Find where the given text appears and provide that cell's center as (X, Y) coordinate. 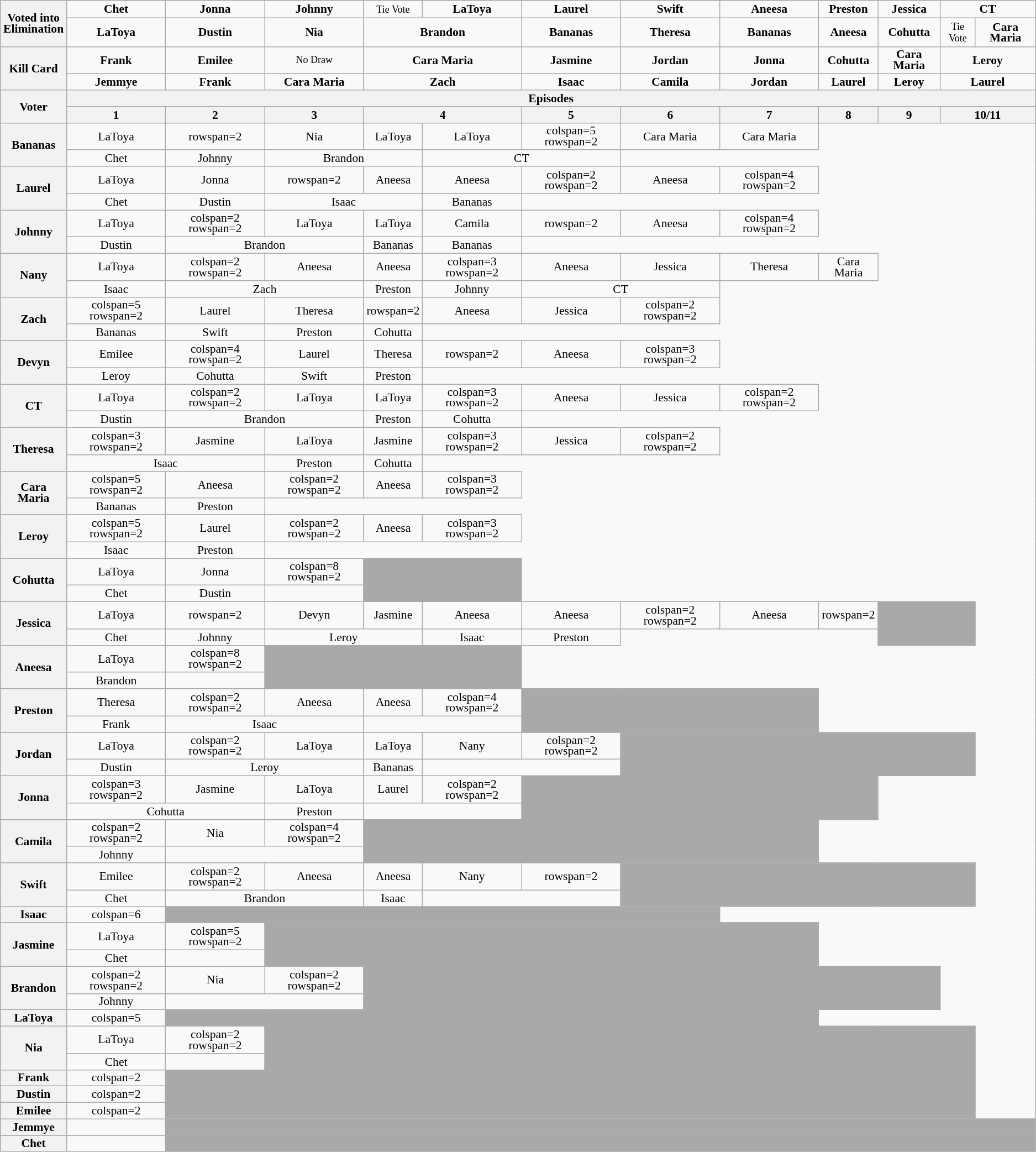
Voter (34, 106)
8 (849, 115)
2 (215, 115)
1 (116, 115)
No Draw (314, 60)
Voted intoElimination (34, 23)
5 (571, 115)
colspan=5 (116, 1018)
9 (909, 115)
4 (443, 115)
Episodes (550, 98)
Kill Card (34, 69)
10/11 (987, 115)
7 (769, 115)
3 (314, 115)
colspan=6 (116, 915)
6 (670, 115)
